From the cell containing the given text, extract its center point as [X, Y] coordinate. 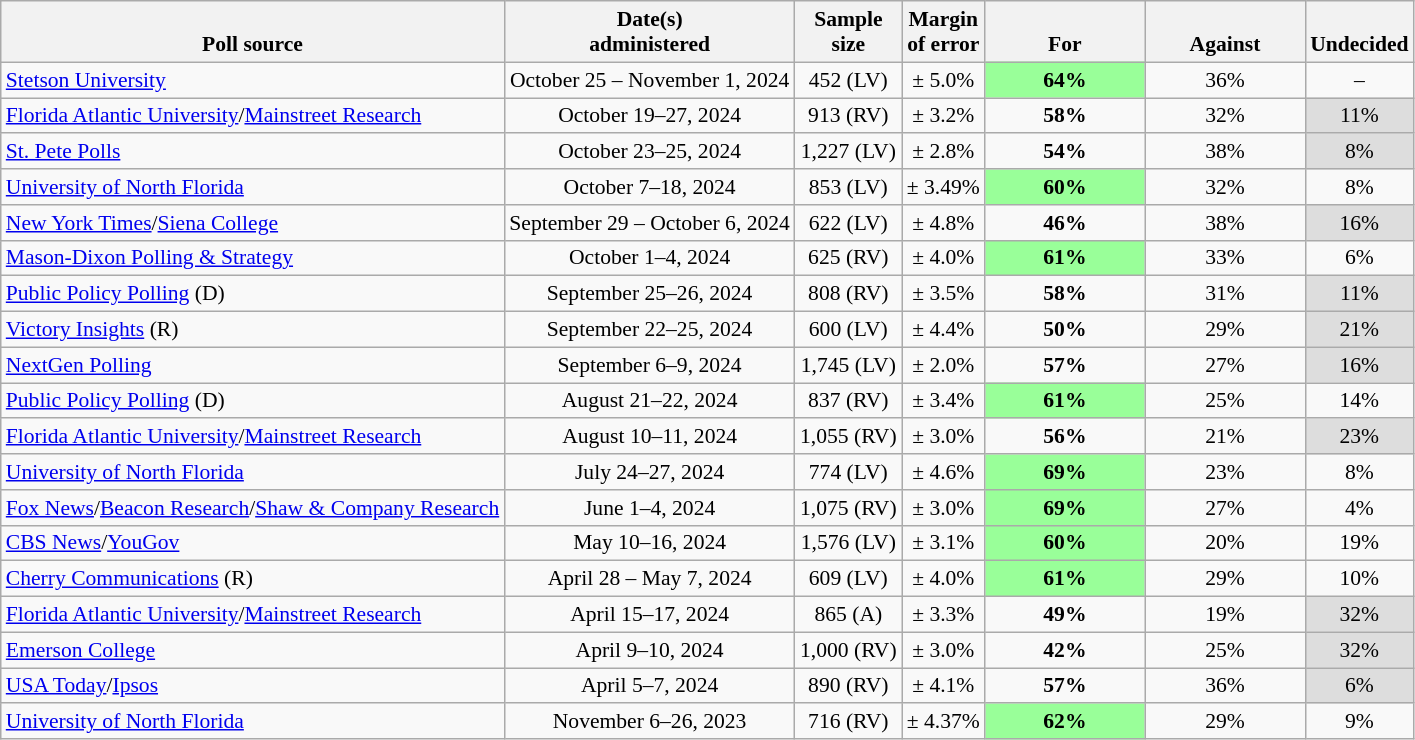
625 (RV) [848, 258]
622 (LV) [848, 223]
± 5.0% [944, 80]
September 22–25, 2024 [650, 330]
54% [1065, 152]
April 9–10, 2024 [650, 650]
April 15–17, 2024 [650, 615]
774 (LV) [848, 472]
± 4.6% [944, 472]
September 29 – October 6, 2024 [650, 223]
± 4.4% [944, 330]
14% [1359, 401]
1,000 (RV) [848, 650]
33% [1225, 258]
4% [1359, 508]
50% [1065, 330]
NextGen Polling [253, 365]
± 3.4% [944, 401]
865 (A) [848, 615]
1,576 (LV) [848, 543]
October 23–25, 2024 [650, 152]
716 (RV) [848, 722]
1,745 (LV) [848, 365]
Poll source [253, 32]
November 6–26, 2023 [650, 722]
49% [1065, 615]
September 6–9, 2024 [650, 365]
± 4.8% [944, 223]
Against [1225, 32]
Victory Insights (R) [253, 330]
April 28 – May 7, 2024 [650, 579]
May 10–16, 2024 [650, 543]
Undecided [1359, 32]
± 2.8% [944, 152]
Stetson University [253, 80]
± 3.2% [944, 116]
CBS News/YouGov [253, 543]
August 21–22, 2024 [650, 401]
Samplesize [848, 32]
1,055 (RV) [848, 437]
31% [1225, 294]
– [1359, 80]
± 3.49% [944, 187]
Mason-Dixon Polling & Strategy [253, 258]
452 (LV) [848, 80]
853 (LV) [848, 187]
609 (LV) [848, 579]
20% [1225, 543]
August 10–11, 2024 [650, 437]
Cherry Communications (R) [253, 579]
913 (RV) [848, 116]
837 (RV) [848, 401]
1,227 (LV) [848, 152]
October 7–18, 2024 [650, 187]
Emerson College [253, 650]
Date(s)administered [650, 32]
Fox News/Beacon Research/Shaw & Company Research [253, 508]
± 4.37% [944, 722]
± 3.3% [944, 615]
9% [1359, 722]
± 3.1% [944, 543]
1,075 (RV) [848, 508]
June 1–4, 2024 [650, 508]
New York Times/Siena College [253, 223]
Marginof error [944, 32]
64% [1065, 80]
July 24–27, 2024 [650, 472]
46% [1065, 223]
October 25 – November 1, 2024 [650, 80]
October 19–27, 2024 [650, 116]
56% [1065, 437]
USA Today/Ipsos [253, 686]
For [1065, 32]
April 5–7, 2024 [650, 686]
890 (RV) [848, 686]
10% [1359, 579]
± 4.1% [944, 686]
October 1–4, 2024 [650, 258]
± 3.5% [944, 294]
42% [1065, 650]
St. Pete Polls [253, 152]
± 2.0% [944, 365]
808 (RV) [848, 294]
September 25–26, 2024 [650, 294]
62% [1065, 722]
600 (LV) [848, 330]
